Locate the cell with the specified text and output its (X, Y) center coordinate. 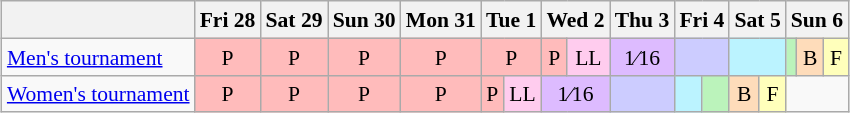
Mon 31 (441, 20)
Wed 2 (575, 20)
Fri 4 (702, 20)
Fri 28 (228, 20)
Tue 1 (511, 20)
Men's tournament (98, 56)
Sun 30 (364, 20)
Sat 29 (294, 20)
Sun 6 (817, 20)
Sat 5 (757, 20)
Thu 3 (642, 20)
Women's tournament (98, 94)
